Search for the cell housing the specified text and yield its (x, y) center coordinate. 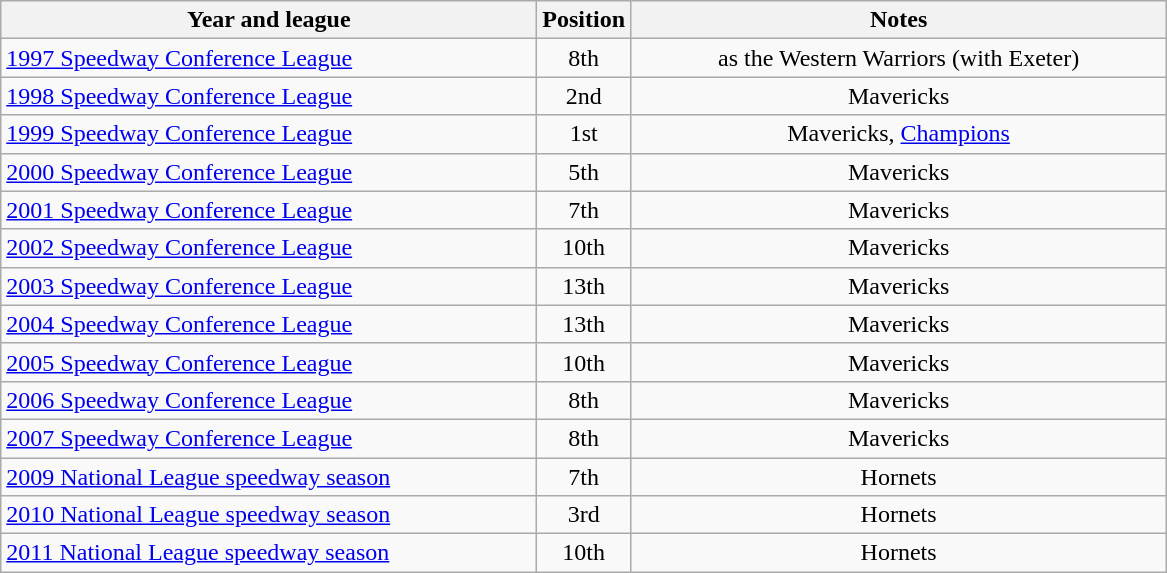
2007 Speedway Conference League (269, 438)
2009 National League speedway season (269, 477)
2004 Speedway Conference League (269, 324)
2011 National League speedway season (269, 553)
2005 Speedway Conference League (269, 362)
Mavericks, Champions (899, 134)
2002 Speedway Conference League (269, 248)
2006 Speedway Conference League (269, 400)
2010 National League speedway season (269, 515)
2nd (584, 96)
3rd (584, 515)
2003 Speedway Conference League (269, 286)
Position (584, 20)
Notes (899, 20)
2000 Speedway Conference League (269, 172)
1997 Speedway Conference League (269, 58)
1st (584, 134)
as the Western Warriors (with Exeter) (899, 58)
1999 Speedway Conference League (269, 134)
5th (584, 172)
2001 Speedway Conference League (269, 210)
Year and league (269, 20)
1998 Speedway Conference League (269, 96)
